Search for the cell housing the specified text and yield its [X, Y] center coordinate. 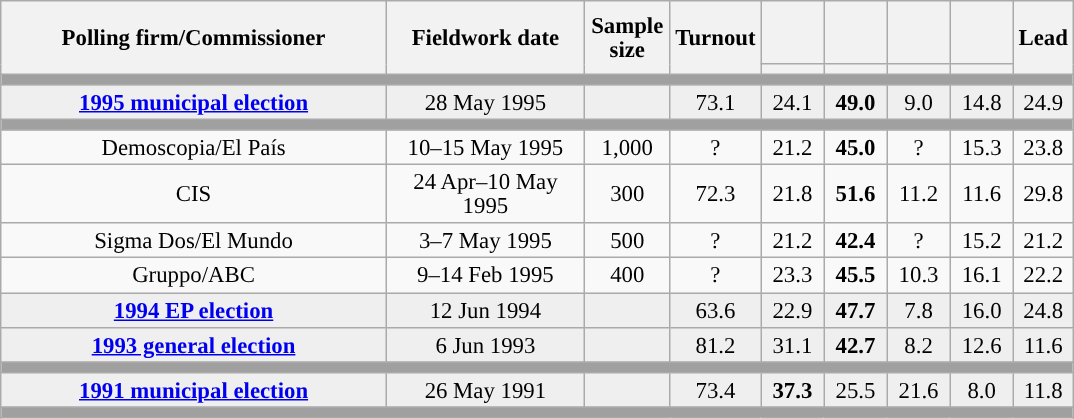
10.3 [918, 276]
12 Jun 1994 [485, 310]
11.8 [1043, 390]
15.3 [982, 148]
21.8 [792, 194]
1991 municipal election [194, 390]
9–14 Feb 1995 [485, 276]
23.8 [1043, 148]
7.8 [918, 310]
73.4 [716, 390]
Sample size [627, 38]
Demoscopia/El País [194, 148]
29.8 [1043, 194]
42.4 [856, 242]
1,000 [627, 148]
Polling firm/Commissioner [194, 38]
73.1 [716, 102]
6 Jun 1993 [485, 344]
CIS [194, 194]
22.2 [1043, 276]
24.9 [1043, 102]
51.6 [856, 194]
49.0 [856, 102]
24.1 [792, 102]
400 [627, 276]
Fieldwork date [485, 38]
37.3 [792, 390]
15.2 [982, 242]
1994 EP election [194, 310]
8.0 [982, 390]
10–15 May 1995 [485, 148]
500 [627, 242]
Lead [1043, 38]
12.6 [982, 344]
72.3 [716, 194]
24.8 [1043, 310]
28 May 1995 [485, 102]
25.5 [856, 390]
Gruppo/ABC [194, 276]
9.0 [918, 102]
45.5 [856, 276]
23.3 [792, 276]
14.8 [982, 102]
Sigma Dos/El Mundo [194, 242]
16.1 [982, 276]
300 [627, 194]
3–7 May 1995 [485, 242]
45.0 [856, 148]
42.7 [856, 344]
31.1 [792, 344]
47.7 [856, 310]
1995 municipal election [194, 102]
21.6 [918, 390]
26 May 1991 [485, 390]
11.2 [918, 194]
16.0 [982, 310]
63.6 [716, 310]
1993 general election [194, 344]
8.2 [918, 344]
24 Apr–10 May 1995 [485, 194]
Turnout [716, 38]
81.2 [716, 344]
22.9 [792, 310]
